Find where the given text appears and provide that cell's center as (x, y) coordinate. 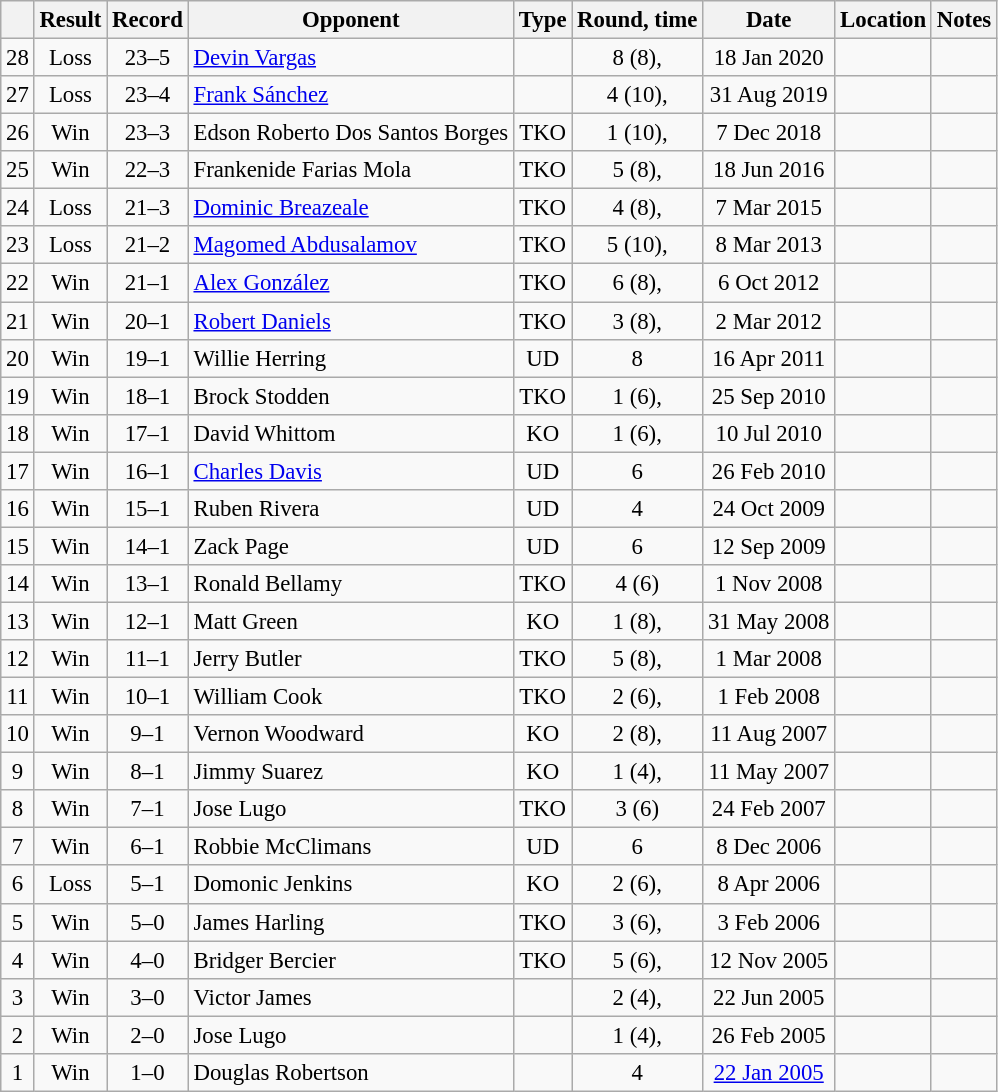
28 (18, 58)
26 (18, 133)
4 (10), (638, 95)
1–0 (148, 1073)
15 (18, 546)
12 Sep 2009 (769, 546)
8 Apr 2006 (769, 885)
Location (884, 20)
31 May 2008 (769, 621)
Matt Green (350, 621)
Date (769, 20)
William Cook (350, 697)
9–1 (148, 734)
5 (10), (638, 245)
2 (4), (638, 997)
31 Aug 2019 (769, 95)
21 (18, 321)
27 (18, 95)
5–0 (148, 922)
Domonic Jenkins (350, 885)
6 (8), (638, 283)
24 Feb 2007 (769, 809)
20–1 (148, 321)
23 (18, 245)
11–1 (148, 659)
24 (18, 208)
23–5 (148, 58)
17–1 (148, 433)
1 Nov 2008 (769, 584)
Victor James (350, 997)
22–3 (148, 170)
7 Mar 2015 (769, 208)
James Harling (350, 922)
Bridger Bercier (350, 960)
3 (6) (638, 809)
3 Feb 2006 (769, 922)
5 (6), (638, 960)
Opponent (350, 20)
10–1 (148, 697)
Devin Vargas (350, 58)
3 (6), (638, 922)
26 Feb 2005 (769, 1035)
4 (8), (638, 208)
Magomed Abdusalamov (350, 245)
22 Jan 2005 (769, 1073)
Type (543, 20)
Alex González (350, 283)
8 Dec 2006 (769, 847)
6 Oct 2012 (769, 283)
21–1 (148, 283)
David Whittom (350, 433)
25 Sep 2010 (769, 396)
1 (10), (638, 133)
18 Jun 2016 (769, 170)
25 (18, 170)
12–1 (148, 621)
Notes (964, 20)
Robert Daniels (350, 321)
11 Aug 2007 (769, 734)
16 (18, 509)
8–1 (148, 772)
5–1 (148, 885)
12 (18, 659)
19 (18, 396)
10 (18, 734)
Frankenide Farias Mola (350, 170)
7 (18, 847)
24 Oct 2009 (769, 509)
Vernon Woodward (350, 734)
2 Mar 2012 (769, 321)
1 (18, 1073)
19–1 (148, 358)
4–0 (148, 960)
Ronald Bellamy (350, 584)
Frank Sánchez (350, 95)
18–1 (148, 396)
22 (18, 283)
21–2 (148, 245)
Edson Roberto Dos Santos Borges (350, 133)
2–0 (148, 1035)
17 (18, 471)
7–1 (148, 809)
26 Feb 2010 (769, 471)
21–3 (148, 208)
11 May 2007 (769, 772)
10 Jul 2010 (769, 433)
4 (6) (638, 584)
Dominic Breazeale (350, 208)
Robbie McClimans (350, 847)
2 (18, 1035)
18 (18, 433)
8 (8), (638, 58)
6–1 (148, 847)
Round, time (638, 20)
Charles Davis (350, 471)
15–1 (148, 509)
Jerry Butler (350, 659)
12 Nov 2005 (769, 960)
22 Jun 2005 (769, 997)
1 Mar 2008 (769, 659)
1 Feb 2008 (769, 697)
2 (8), (638, 734)
20 (18, 358)
3 (18, 997)
Result (70, 20)
23–4 (148, 95)
23–3 (148, 133)
11 (18, 697)
Zack Page (350, 546)
Jimmy Suarez (350, 772)
1 (8), (638, 621)
Willie Herring (350, 358)
13 (18, 621)
Brock Stodden (350, 396)
18 Jan 2020 (769, 58)
9 (18, 772)
3–0 (148, 997)
16 Apr 2011 (769, 358)
3 (8), (638, 321)
5 (18, 922)
7 Dec 2018 (769, 133)
13–1 (148, 584)
Record (148, 20)
8 Mar 2013 (769, 245)
Douglas Robertson (350, 1073)
14–1 (148, 546)
16–1 (148, 471)
14 (18, 584)
Ruben Rivera (350, 509)
